Identify which cell holds the provided text, then report its (x, y) central coordinate. 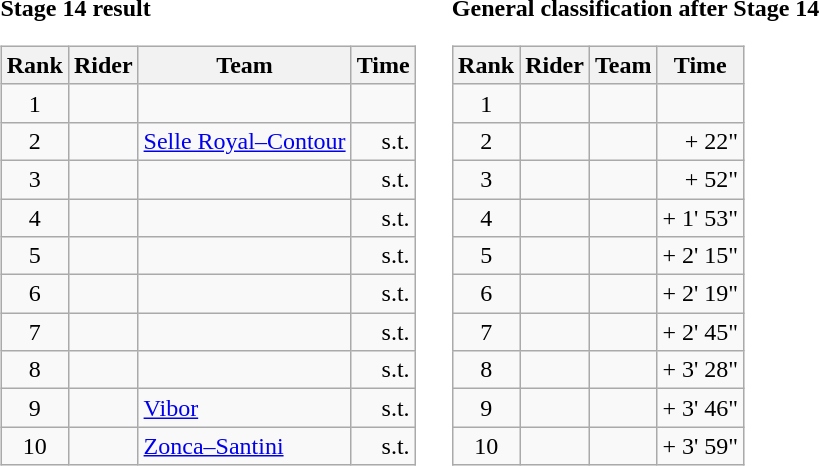
Zonca–Santini (244, 446)
+ 22" (700, 141)
+ 52" (700, 179)
Selle Royal–Contour (244, 141)
Vibor (244, 408)
+ 3' 59" (700, 446)
+ 2' 45" (700, 332)
+ 2' 15" (700, 256)
+ 1' 53" (700, 217)
+ 3' 46" (700, 408)
+ 2' 19" (700, 294)
+ 3' 28" (700, 370)
